Return [X, Y] of the center of cell containing provided text 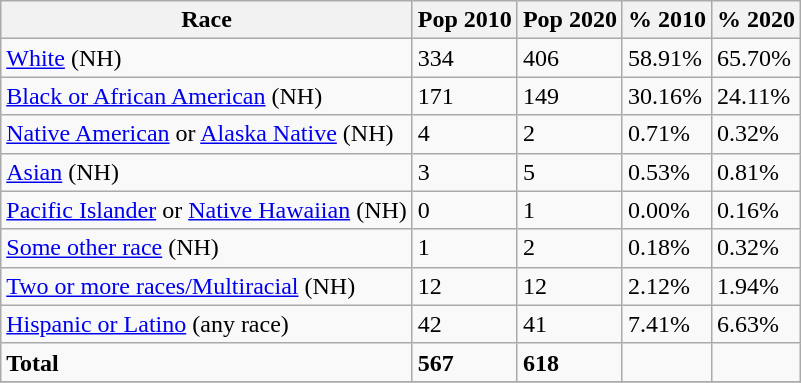
567 [464, 362]
0.18% [666, 248]
Pop 2010 [464, 20]
2.12% [666, 286]
Total [207, 362]
0.00% [666, 210]
406 [570, 58]
Two or more races/Multiracial (NH) [207, 286]
Race [207, 20]
0.16% [756, 210]
Black or African American (NH) [207, 96]
7.41% [666, 324]
5 [570, 172]
Pop 2020 [570, 20]
30.16% [666, 96]
4 [464, 134]
149 [570, 96]
Native American or Alaska Native (NH) [207, 134]
1.94% [756, 286]
Asian (NH) [207, 172]
171 [464, 96]
58.91% [666, 58]
42 [464, 324]
0.53% [666, 172]
% 2020 [756, 20]
6.63% [756, 324]
Pacific Islander or Native Hawaiian (NH) [207, 210]
Some other race (NH) [207, 248]
0 [464, 210]
41 [570, 324]
618 [570, 362]
White (NH) [207, 58]
24.11% [756, 96]
65.70% [756, 58]
3 [464, 172]
Hispanic or Latino (any race) [207, 324]
334 [464, 58]
0.81% [756, 172]
% 2010 [666, 20]
0.71% [666, 134]
